From the cell containing the given text, extract its center point as [x, y] coordinate. 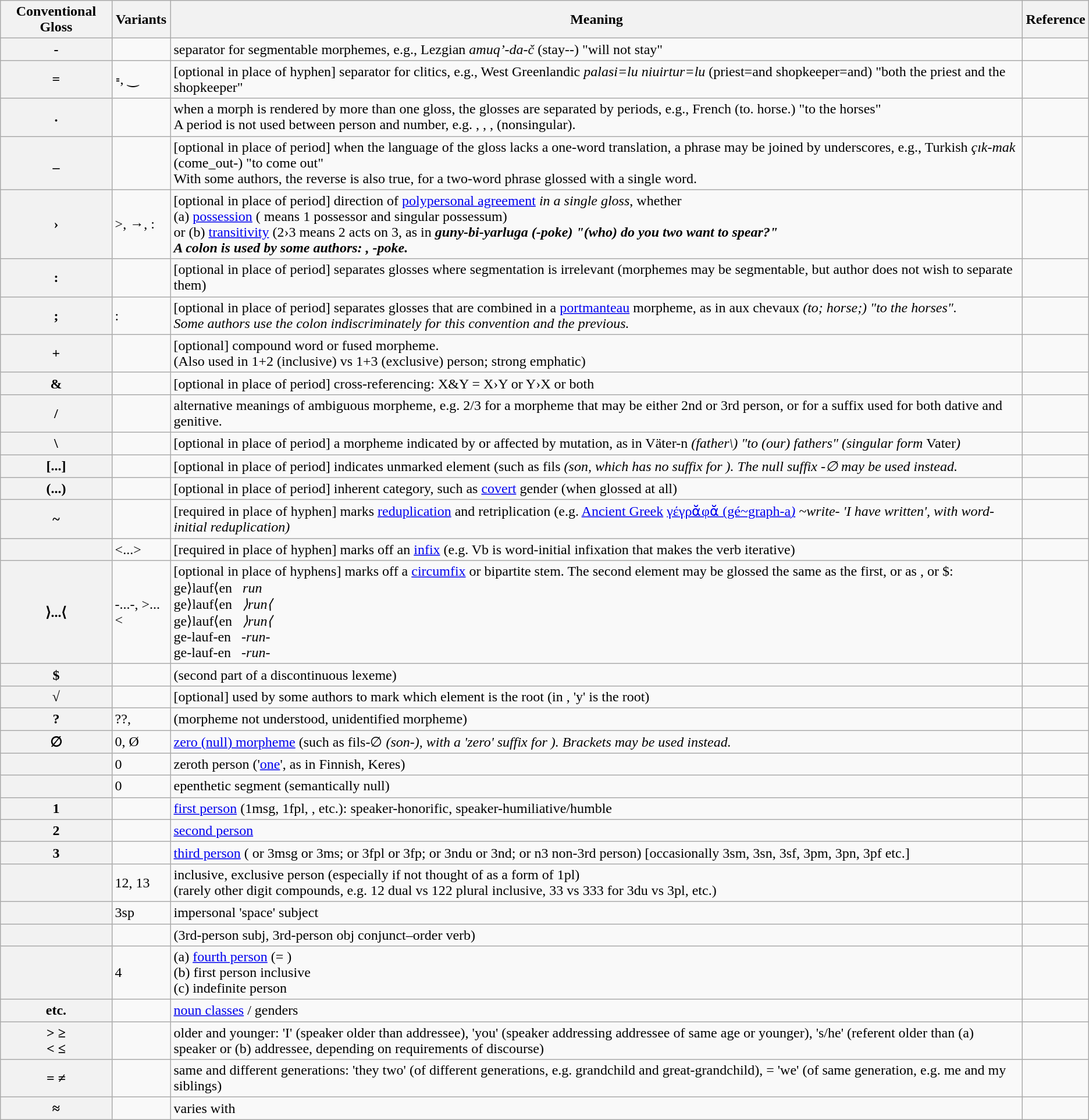
>, →, : [141, 224]
= ≠ [56, 1078]
-...-, >...< [141, 612]
≈ [56, 1108]
epenthetic segment (semantically null) [597, 786]
[optional in place of period] cross-referencing: X&Y = X›Y or Y›X or both [597, 383]
2 [56, 830]
varies with [597, 1108]
[required in place of hyphen] marks off an infix (e.g. Vb is word-initial infixation that makes the verb iterative) [597, 550]
[...] [56, 466]
[optional] compound word or fused morpheme.(Also used in 1+2 (inclusive) vs 1+3 (exclusive) person; strong emphatic) [597, 354]
1 [56, 808]
꞊, ‿ [141, 79]
4 [141, 973]
. [56, 117]
; [56, 315]
- [56, 49]
separator for segmentable morphemes, e.g., Lezgian amuq’-da-č (stay--) "will not stay" [597, 49]
<...> [141, 550]
12, 13 [141, 883]
√ [56, 697]
0, Ø [141, 742]
+ [56, 354]
Meaning [597, 20]
3sp [141, 912]
(a) fourth person (= ) (b) first person inclusive (c) indefinite person [597, 973]
/ [56, 413]
> ≥ < ≤ [56, 1041]
Reference [1055, 20]
_ [56, 163]
[optional] used by some authors to mark which element is the root (in , 'y' is the root) [597, 697]
(second part of a discontinuous lexeme) [597, 675]
third person ( or 3msg or 3ms; or 3fpl or 3fp; or 3ndu or 3nd; or n3 non-3rd person) [occasionally 3sm, 3sn, 3sf, 3pm, 3pn, 3pf etc.] [597, 853]
\ [56, 443]
second person [597, 830]
= [56, 79]
[optional in place of period] inherent category, such as covert gender (when glossed at all) [597, 488]
$ [56, 675]
??, [141, 719]
[optional in place of period] indicates unmarked element (such as fils (son, which has no suffix for ). The null suffix -∅ may be used instead. [597, 466]
(...) [56, 488]
etc. [56, 1011]
Conventional Gloss [56, 20]
& [56, 383]
⟩...⟨ [56, 612]
(3rd-person subj, 3rd-person obj conjunct–order verb) [597, 934]
Variants [141, 20]
~ [56, 519]
zero (null) morpheme (such as fils-∅ (son-), with a 'zero' suffix for ). Brackets may be used instead. [597, 742]
(morpheme not understood, unidentified morpheme) [597, 719]
3 [56, 853]
zeroth person ('one', as in Finnish, Keres) [597, 764]
noun classes / genders [597, 1011]
[optional in place of period] a morpheme indicated by or affected by mutation, as in Väter-n (father\) "to (our) fathers" (singular form Vater) [597, 443]
first person (1msg, 1fpl, , etc.): speaker-honorific, speaker-humiliative/humble [597, 808]
? [56, 719]
∅ [56, 742]
impersonal 'space' subject [597, 912]
› [56, 224]
